Detect which cell encompasses the target text, then output its [x, y] center coordinate. 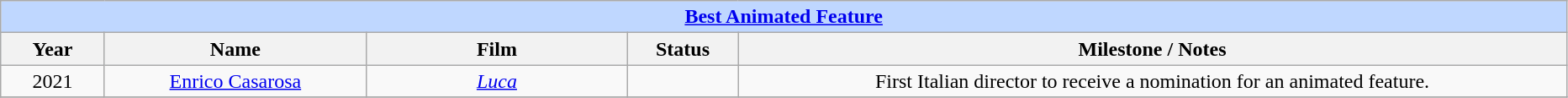
Luca [496, 81]
Milestone / Notes [1153, 49]
Year [53, 49]
Status [683, 49]
Enrico Casarosa [235, 81]
Film [496, 49]
First Italian director to receive a nomination for an animated feature. [1153, 81]
2021 [53, 81]
Name [235, 49]
Best Animated Feature [784, 17]
